Scan for the cell matching the given text and deliver its (x, y) coordinate at center. 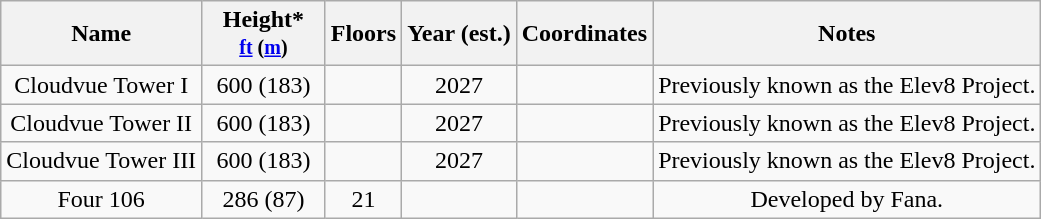
Cloudvue Tower III (102, 161)
Cloudvue Tower I (102, 85)
Developed by Fana. (847, 199)
286 (87) (264, 199)
Year (est.) (460, 34)
Four 106 (102, 199)
Coordinates (584, 34)
Notes (847, 34)
21 (363, 199)
Cloudvue Tower II (102, 123)
Height*ft (m) (264, 34)
Floors (363, 34)
Name (102, 34)
